Detect which cell encompasses the target text, then output its [x, y] center coordinate. 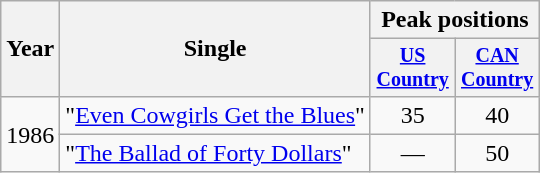
Year [30, 49]
1986 [30, 134]
"Even Cowgirls Get the Blues" [216, 115]
40 [497, 115]
50 [497, 153]
— [412, 153]
US Country [412, 68]
"The Ballad of Forty Dollars" [216, 153]
Single [216, 49]
35 [412, 115]
Peak positions [454, 20]
CAN Country [497, 68]
